Return the [x, y] coordinate for the center point of the cell that contains the specified text.  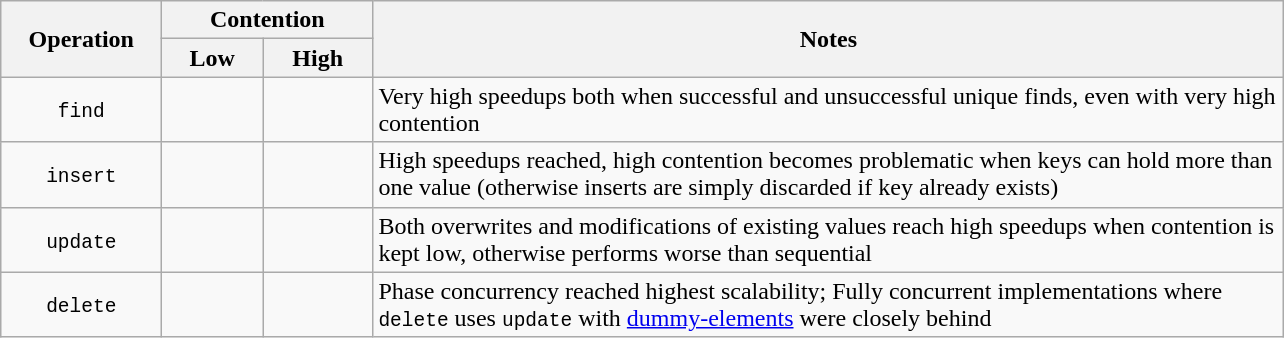
Low [212, 58]
delete [82, 304]
Operation [82, 39]
insert [82, 174]
Notes [828, 39]
Phase concurrency reached highest scalability; Fully concurrent implementations where delete uses update with dummy-elements were closely behind [828, 304]
High [318, 58]
Contention [268, 20]
Very high speedups both when successful and unsuccessful unique finds, even with very high contention [828, 110]
update [82, 240]
find [82, 110]
Both overwrites and modifications of existing values reach high speedups when contention is kept low, otherwise performs worse than sequential [828, 240]
